Pinpoint the cell where the given text exists, returning its (X, Y) midpoint coordinate. 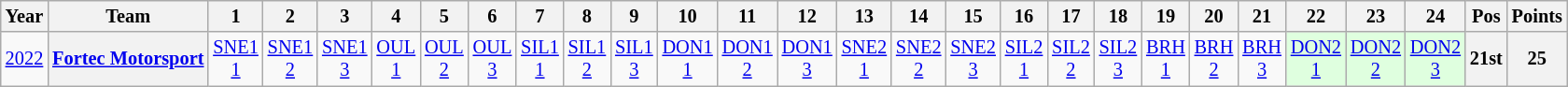
6 (493, 16)
Fortec Motorsport (128, 59)
SIL12 (587, 59)
BRH2 (1214, 59)
SNE11 (235, 59)
2 (290, 16)
BRH3 (1262, 59)
10 (688, 16)
OUL3 (493, 59)
SNE21 (864, 59)
13 (864, 16)
OUL1 (396, 59)
21st (1486, 59)
11 (748, 16)
16 (1024, 16)
24 (1435, 16)
SNE13 (344, 59)
8 (587, 16)
SNE23 (973, 59)
9 (634, 16)
3 (344, 16)
4 (396, 16)
DON23 (1435, 59)
17 (1071, 16)
SIL13 (634, 59)
22 (1316, 16)
SIL22 (1071, 59)
DON11 (688, 59)
DON21 (1316, 59)
14 (918, 16)
DON12 (748, 59)
SIL21 (1024, 59)
19 (1166, 16)
Pos (1486, 16)
12 (807, 16)
DON13 (807, 59)
DON22 (1376, 59)
18 (1118, 16)
23 (1376, 16)
15 (973, 16)
21 (1262, 16)
7 (539, 16)
Points (1537, 16)
SNE22 (918, 59)
SIL23 (1118, 59)
SIL11 (539, 59)
Team (128, 16)
OUL2 (444, 59)
1 (235, 16)
SNE12 (290, 59)
Year (24, 16)
2022 (24, 59)
BRH1 (1166, 59)
25 (1537, 59)
5 (444, 16)
20 (1214, 16)
